Detect which cell encompasses the target text, then output its [x, y] center coordinate. 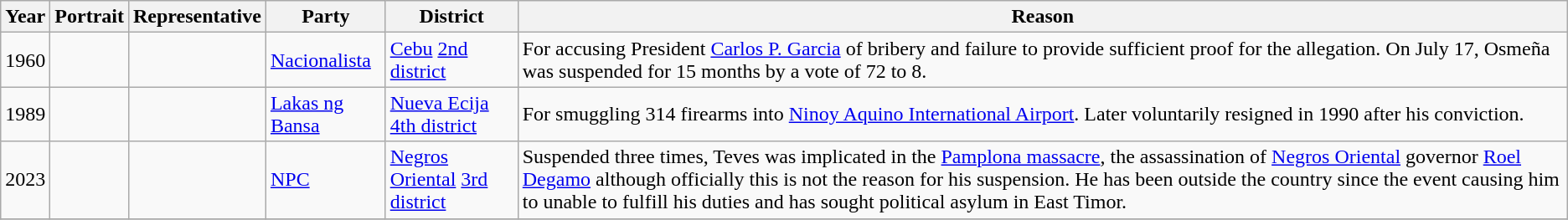
Portrait [90, 17]
Cebu 2nd district [451, 60]
1960 [25, 60]
Negros Oriental 3rd district [451, 180]
Nueva Ecija 4th district [451, 114]
For smuggling 314 firearms into Ninoy Aquino International Airport. Later voluntarily resigned in 1990 after his conviction. [1042, 114]
2023 [25, 180]
Year [25, 17]
Reason [1042, 17]
District [451, 17]
Party [325, 17]
Nacionalista [325, 60]
Representative [197, 17]
NPC [325, 180]
1989 [25, 114]
Lakas ng Bansa [325, 114]
